Return [X, Y] of the center of cell containing provided text 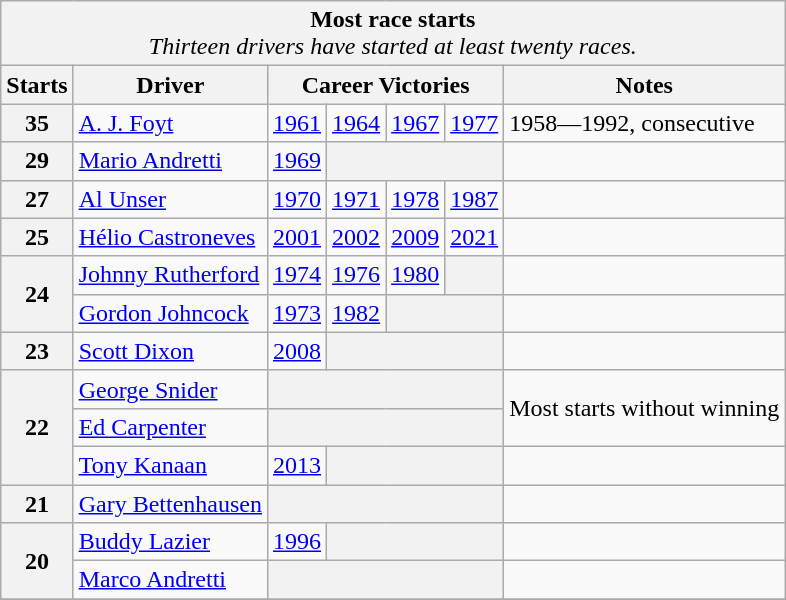
2008 [296, 351]
2013 [296, 465]
27 [37, 199]
1964 [356, 123]
Notes [644, 85]
Hélio Castroneves [170, 237]
Gordon Johncock [170, 313]
Driver [170, 85]
1974 [296, 275]
35 [37, 123]
1977 [474, 123]
George Snider [170, 389]
20 [37, 561]
21 [37, 503]
A. J. Foyt [170, 123]
Most race startsThirteen drivers have started at least twenty races. [393, 34]
24 [37, 294]
Mario Andretti [170, 161]
1967 [416, 123]
25 [37, 237]
2001 [296, 237]
Scott Dixon [170, 351]
1987 [474, 199]
1958—1992, consecutive [644, 123]
1973 [296, 313]
1978 [416, 199]
1969 [296, 161]
Career Victories [385, 85]
1970 [296, 199]
Gary Bettenhausen [170, 503]
22 [37, 427]
29 [37, 161]
2021 [474, 237]
2009 [416, 237]
Buddy Lazier [170, 542]
1982 [356, 313]
1980 [416, 275]
1996 [296, 542]
1961 [296, 123]
Al Unser [170, 199]
2002 [356, 237]
Starts [37, 85]
23 [37, 351]
Johnny Rutherford [170, 275]
1976 [356, 275]
1971 [356, 199]
Marco Andretti [170, 580]
Most starts without winning [644, 408]
Ed Carpenter [170, 427]
Tony Kanaan [170, 465]
